Find where the given text appears and provide that cell's center as [X, Y] coordinate. 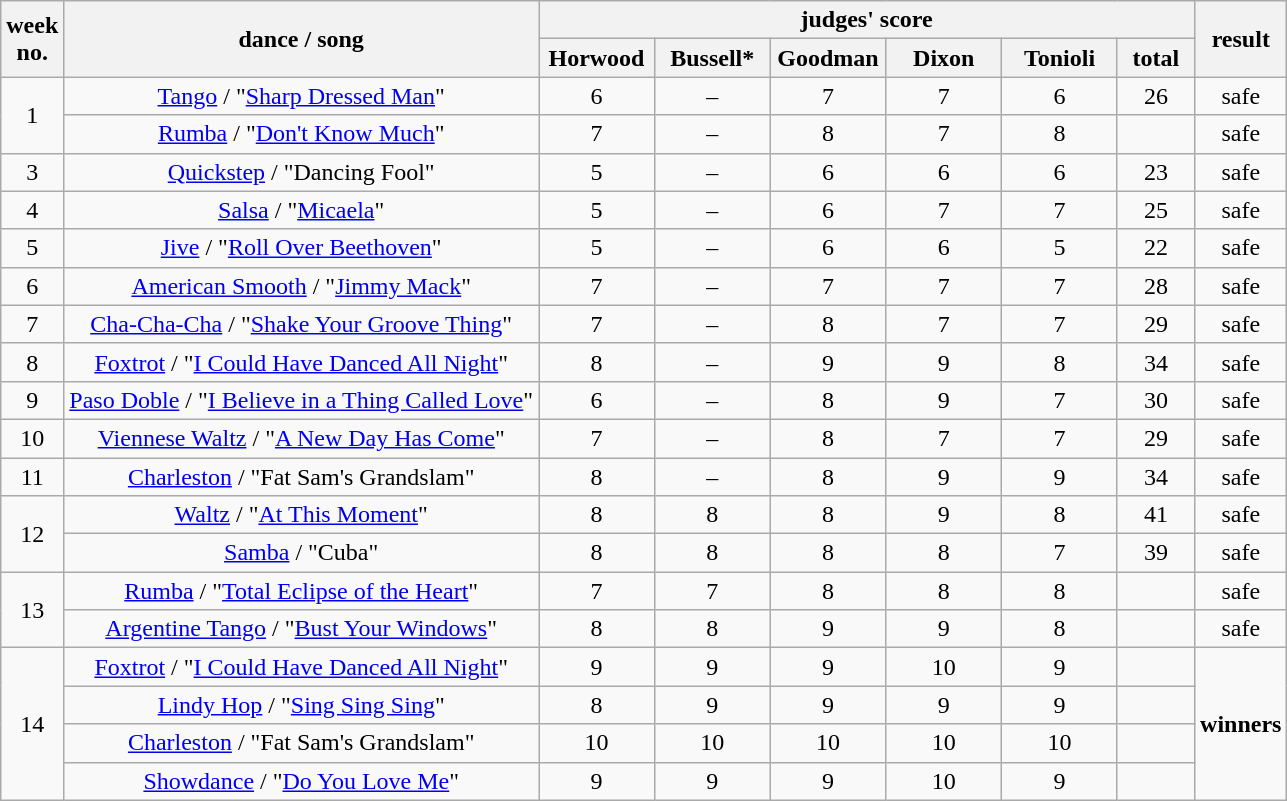
Cha-Cha-Cha / "Shake Your Groove Thing" [302, 324]
11 [32, 477]
3 [32, 172]
dance / song [302, 39]
Dixon [944, 58]
total [1156, 58]
Tango / "Sharp Dressed Man" [302, 96]
Jive / "Roll Over Beethoven" [302, 248]
1 [32, 115]
Waltz / "At This Moment" [302, 515]
Paso Doble / "I Believe in a Thing Called Love" [302, 400]
Salsa / "Micaela" [302, 210]
Rumba / "Don't Know Much" [302, 134]
14 [32, 724]
39 [1156, 553]
12 [32, 534]
25 [1156, 210]
Samba / "Cuba" [302, 553]
23 [1156, 172]
Horwood [597, 58]
28 [1156, 286]
4 [32, 210]
Argentine Tango / "Bust Your Windows" [302, 629]
26 [1156, 96]
Rumba / "Total Eclipse of the Heart" [302, 591]
American Smooth / "Jimmy Mack" [302, 286]
41 [1156, 515]
Showdance / "Do You Love Me" [302, 781]
30 [1156, 400]
13 [32, 610]
Viennese Waltz / "A New Day Has Come" [302, 438]
winners [1241, 724]
Tonioli [1060, 58]
Goodman [828, 58]
22 [1156, 248]
weekno. [32, 39]
Bussell* [712, 58]
Lindy Hop / "Sing Sing Sing" [302, 705]
Quickstep / "Dancing Fool" [302, 172]
result [1241, 39]
judges' score [867, 20]
